Provide the (X, Y) coordinate of the cell's center where the given text is located.  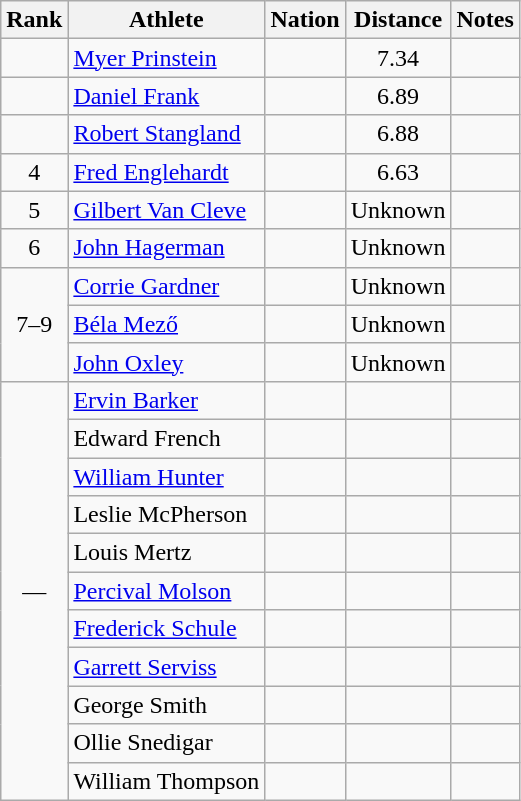
6.89 (398, 96)
Edward French (166, 438)
7–9 (34, 324)
Béla Mező (166, 324)
Corrie Gardner (166, 286)
6.88 (398, 134)
Fred Englehardt (166, 172)
Daniel Frank (166, 96)
Distance (398, 20)
Gilbert Van Cleve (166, 210)
John Oxley (166, 362)
Notes (485, 20)
Ervin Barker (166, 400)
John Hagerman (166, 248)
Athlete (166, 20)
William Hunter (166, 477)
6.63 (398, 172)
Ollie Snedigar (166, 743)
— (34, 590)
Robert Stangland (166, 134)
7.34 (398, 58)
Myer Prinstein (166, 58)
Louis Mertz (166, 553)
Garrett Serviss (166, 667)
Frederick Schule (166, 629)
William Thompson (166, 781)
Nation (305, 20)
Percival Molson (166, 591)
Leslie McPherson (166, 515)
4 (34, 172)
5 (34, 210)
George Smith (166, 705)
6 (34, 248)
Rank (34, 20)
